Return [X, Y] of the center of cell containing provided text 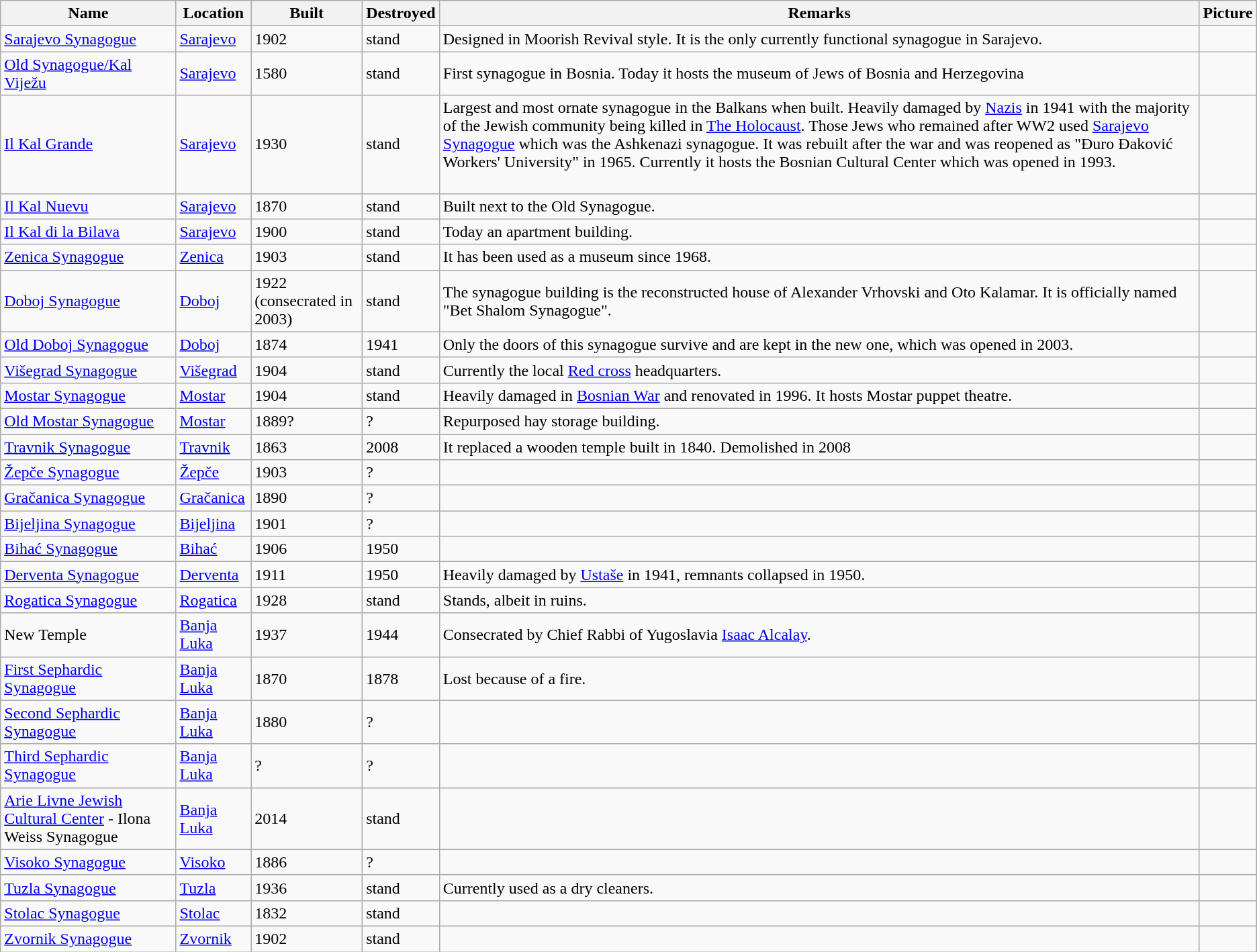
Lost because of a fire. [819, 678]
1878 [402, 678]
Derventa Synagogue [89, 575]
Rogatica Synagogue [89, 600]
Old Doboj Synagogue [89, 344]
Stands, albeit in ruins. [819, 600]
Mostar Synagogue [89, 395]
Doboj Synagogue [89, 301]
The synagogue building is the reconstructed house of Alexander Vrhovski and Oto Kalamar. It is officially named "Bet Shalom Synagogue". [819, 301]
1906 [307, 549]
Old Mostar Synagogue [89, 421]
Travnik Synagogue [89, 446]
Bihać Synagogue [89, 549]
It has been used as a museum since 1968. [819, 257]
Sarajevo Synagogue [89, 39]
Višegrad [214, 370]
Il Kal Nuevu [89, 206]
Visoko Synagogue [89, 862]
1930 [307, 144]
Travnik [214, 446]
First synagogue in Bosnia. Today it hosts the museum of Jews of Bosnia and Herzegovina [819, 74]
Old Synagogue/Kal Viježu [89, 74]
1832 [307, 913]
Il Kal di la Bilava [89, 232]
New Temple [89, 635]
1922 (consecrated in 2003) [307, 301]
1900 [307, 232]
Arie Livne Jewish Cultural Center - Ilona Weiss Synagogue [89, 818]
1874 [307, 344]
Zenica Synagogue [89, 257]
Repurposed hay storage building. [819, 421]
1890 [307, 498]
Currently the local Red cross headquarters. [819, 370]
Stolac Synagogue [89, 913]
Third Sephardic Synagogue [89, 765]
1886 [307, 862]
Currently used as a dry cleaners. [819, 888]
Picture [1227, 13]
Built next to the Old Synagogue. [819, 206]
Stolac [214, 913]
Derventa [214, 575]
1889? [307, 421]
2014 [307, 818]
Name [89, 13]
Rogatica [214, 600]
Remarks [819, 13]
1936 [307, 888]
Žepče Synagogue [89, 473]
1901 [307, 524]
Built [307, 13]
Višegrad Synagogue [89, 370]
Žepče [214, 473]
It replaced a wooden temple built in 1840. Demolished in 2008 [819, 446]
Consecrated by Chief Rabbi of Yugoslavia Isaac Alcalay. [819, 635]
Heavily damaged in Bosnian War and renovated in 1996. It hosts Mostar puppet theatre. [819, 395]
Second Sephardic Synagogue [89, 722]
Bijeljina Synagogue [89, 524]
Bijeljina [214, 524]
Visoko [214, 862]
Zvornik [214, 939]
1928 [307, 600]
First Sephardic Synagogue [89, 678]
Tuzla Synagogue [89, 888]
1941 [402, 344]
Il Kal Grande [89, 144]
1580 [307, 74]
1944 [402, 635]
1863 [307, 446]
Zenica [214, 257]
Designed in Moorish Revival style. It is the only currently functional synagogue in Sarajevo. [819, 39]
1880 [307, 722]
2008 [402, 446]
Heavily damaged by Ustaše in 1941, remnants collapsed in 1950. [819, 575]
Destroyed [402, 13]
Only the doors of this synagogue survive and are kept in the new one, which was opened in 2003. [819, 344]
Gračanica Synagogue [89, 498]
Gračanica [214, 498]
1911 [307, 575]
Location [214, 13]
Tuzla [214, 888]
Zvornik Synagogue [89, 939]
Bihać [214, 549]
Today an apartment building. [819, 232]
1937 [307, 635]
